From the cell containing the given text, extract its center point as (X, Y) coordinate. 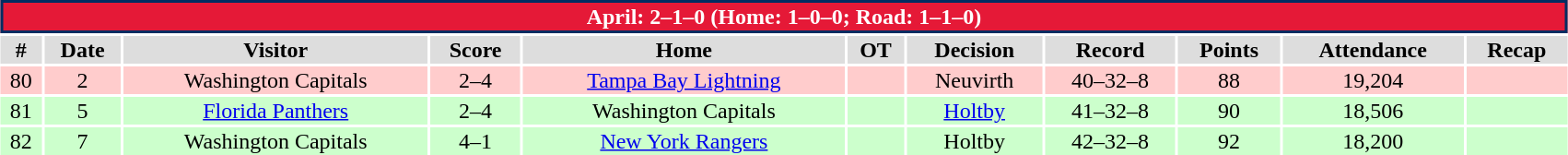
80 (21, 80)
Record (1110, 50)
Attendance (1373, 50)
# (21, 50)
7 (83, 141)
OT (876, 50)
88 (1229, 80)
40–32–8 (1110, 80)
Neuvirth (975, 80)
19,204 (1373, 80)
Recap (1517, 50)
90 (1229, 111)
81 (21, 111)
April: 2–1–0 (Home: 1–0–0; Road: 1–1–0) (784, 17)
92 (1229, 141)
41–32–8 (1110, 111)
42–32–8 (1110, 141)
2 (83, 80)
Home (684, 50)
Points (1229, 50)
Decision (975, 50)
18,506 (1373, 111)
Tampa Bay Lightning (684, 80)
Date (83, 50)
5 (83, 111)
New York Rangers (684, 141)
18,200 (1373, 141)
Visitor (275, 50)
Score (475, 50)
4–1 (475, 141)
Florida Panthers (275, 111)
82 (21, 141)
